Return (X, Y) of the center of cell containing provided text 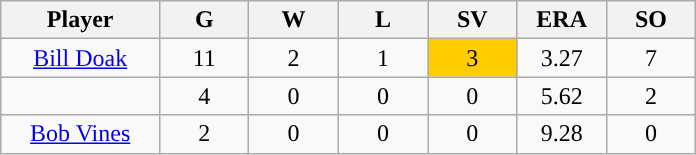
G (204, 20)
5.62 (562, 96)
Bob Vines (80, 134)
11 (204, 58)
3 (472, 58)
7 (650, 58)
4 (204, 96)
Player (80, 20)
SO (650, 20)
SV (472, 20)
1 (382, 58)
3.27 (562, 58)
Bill Doak (80, 58)
9.28 (562, 134)
L (382, 20)
ERA (562, 20)
W (294, 20)
